Output the (x, y) coordinate of the center of the cell containing the given text.  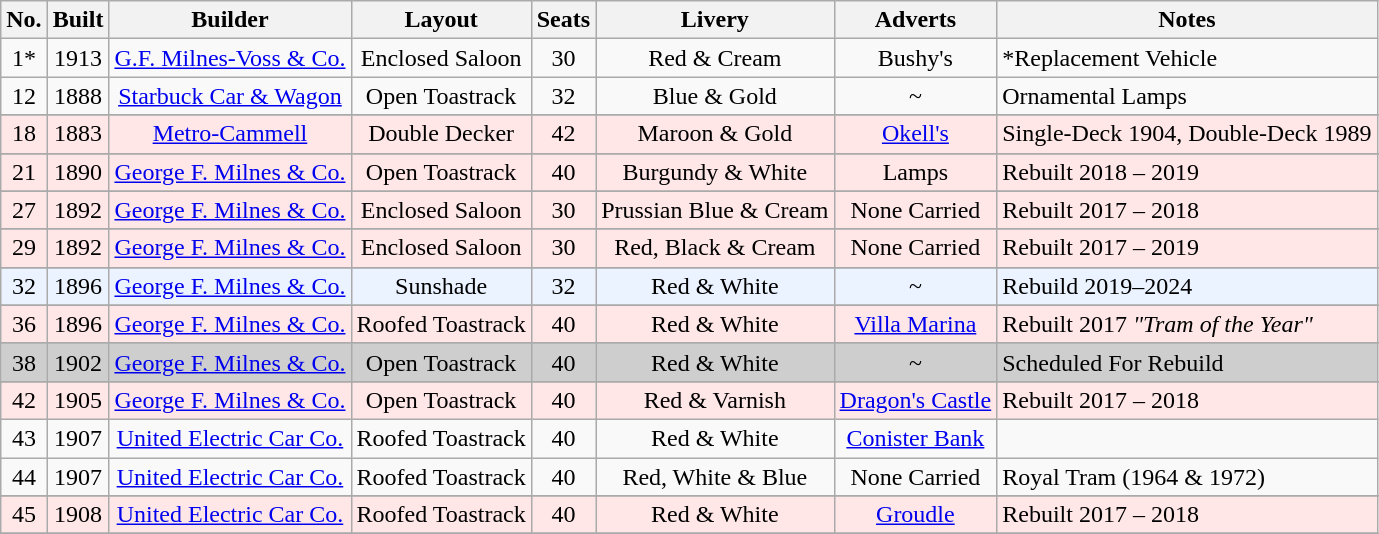
Rebuild 2019–2024 (1187, 286)
G.F. Milnes-Voss & Co. (230, 58)
Metro-Cammell (230, 134)
No. (24, 20)
45 (24, 515)
Livery (715, 20)
43 (24, 438)
Double Decker (441, 134)
Ornamental Lamps (1187, 96)
Villa Marina (916, 324)
Rebuilt 2017 – 2019 (1187, 248)
Blue & Gold (715, 96)
1890 (78, 172)
Rebuilt 2017 "Tram of the Year" (1187, 324)
Red, White & Blue (715, 477)
Groudle (916, 515)
Sunshade (441, 286)
1883 (78, 134)
Seats (563, 20)
Scheduled For Rebuild (1187, 362)
Burgundy & White (715, 172)
18 (24, 134)
1908 (78, 515)
Bushy's (916, 58)
1902 (78, 362)
1888 (78, 96)
Single-Deck 1904, Double-Deck 1989 (1187, 134)
Prussian Blue & Cream (715, 210)
Layout (441, 20)
Maroon & Gold (715, 134)
21 (24, 172)
36 (24, 324)
27 (24, 210)
1* (24, 58)
Built (78, 20)
1905 (78, 400)
Red, Black & Cream (715, 248)
Red & Cream (715, 58)
Lamps (916, 172)
12 (24, 96)
Adverts (916, 20)
Notes (1187, 20)
Conister Bank (916, 438)
1913 (78, 58)
Royal Tram (1964 & 1972) (1187, 477)
*Replacement Vehicle (1187, 58)
29 (24, 248)
Starbuck Car & Wagon (230, 96)
Dragon's Castle (916, 400)
Builder (230, 20)
Red & Varnish (715, 400)
38 (24, 362)
Okell's (916, 134)
Rebuilt 2018 – 2019 (1187, 172)
44 (24, 477)
